Determine the [X, Y] coordinate at the center of the cell enclosing the given text.  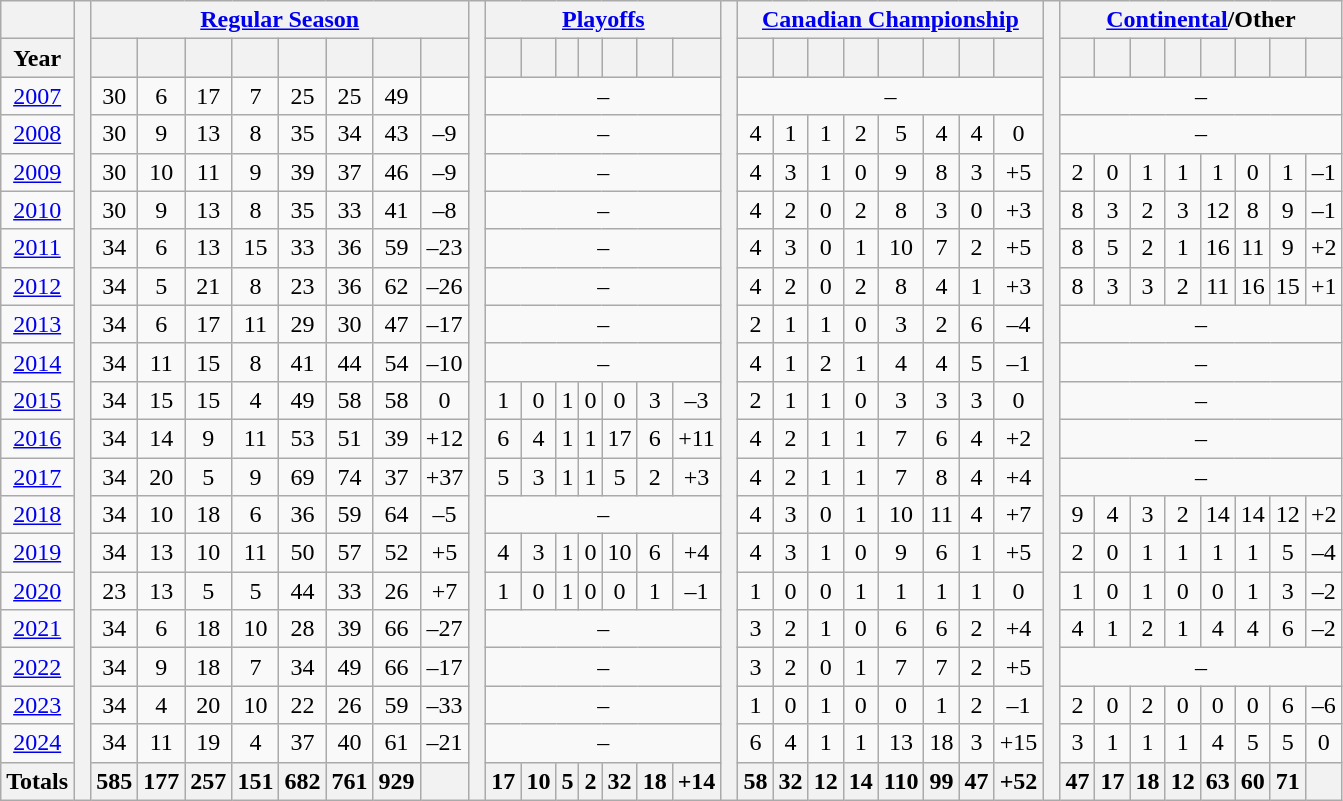
Playoffs [604, 20]
–26 [444, 286]
2009 [38, 172]
+52 [1018, 781]
–8 [444, 210]
585 [114, 781]
2019 [38, 553]
2015 [38, 400]
+14 [696, 781]
Canadian Championship [890, 20]
71 [1288, 781]
+12 [444, 438]
54 [396, 362]
2024 [38, 743]
177 [162, 781]
52 [396, 553]
682 [302, 781]
46 [396, 172]
74 [350, 477]
2011 [38, 248]
2013 [38, 324]
761 [350, 781]
99 [942, 781]
–5 [444, 515]
–10 [444, 362]
64 [396, 515]
28 [302, 629]
Continental/Other [1201, 20]
69 [302, 477]
40 [350, 743]
2023 [38, 705]
62 [396, 286]
29 [302, 324]
+37 [444, 477]
61 [396, 743]
+1 [1324, 286]
2017 [38, 477]
110 [901, 781]
257 [208, 781]
+11 [696, 438]
19 [208, 743]
2012 [38, 286]
929 [396, 781]
50 [302, 553]
2022 [38, 667]
2016 [38, 438]
2018 [38, 515]
2014 [38, 362]
2021 [38, 629]
–21 [444, 743]
–27 [444, 629]
–33 [444, 705]
57 [350, 553]
60 [1252, 781]
–6 [1324, 705]
2008 [38, 134]
63 [1218, 781]
–23 [444, 248]
Year [38, 58]
151 [256, 781]
2010 [38, 210]
51 [350, 438]
2020 [38, 591]
21 [208, 286]
+15 [1018, 743]
Regular Season [280, 20]
43 [396, 134]
22 [302, 705]
–3 [696, 400]
53 [302, 438]
2007 [38, 96]
Totals [38, 781]
